Pinpoint the cell where the given text exists, returning its (x, y) midpoint coordinate. 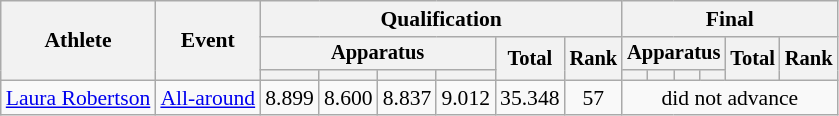
8.837 (408, 98)
Final (730, 19)
Event (208, 40)
All-around (208, 98)
57 (594, 98)
Qualification (441, 19)
8.899 (290, 98)
8.600 (348, 98)
35.348 (530, 98)
Athlete (78, 40)
Laura Robertson (78, 98)
did not advance (730, 98)
9.012 (466, 98)
